For the text-containing cell, return its midpoint in (x, y) coordinate format. 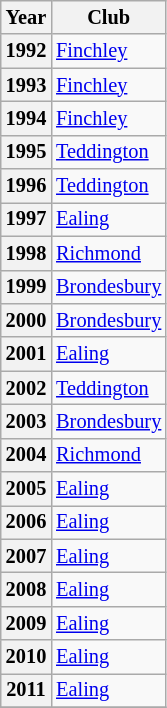
1998 (26, 253)
1999 (26, 287)
2011 (26, 690)
1995 (26, 152)
1992 (26, 51)
2008 (26, 589)
2005 (26, 489)
2000 (26, 320)
2006 (26, 522)
Club (108, 17)
1997 (26, 219)
Year (26, 17)
2001 (26, 354)
2004 (26, 455)
2007 (26, 556)
2002 (26, 388)
2010 (26, 657)
1996 (26, 186)
2009 (26, 623)
1994 (26, 118)
1993 (26, 85)
2003 (26, 421)
